From the cell containing the given text, extract its center point as [X, Y] coordinate. 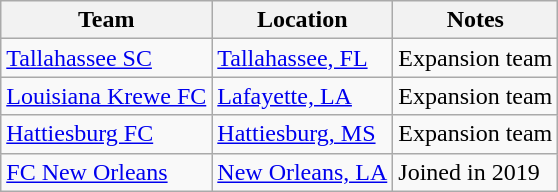
Tallahassee, FL [302, 58]
New Orleans, LA [302, 172]
Hattiesburg, MS [302, 134]
FC New Orleans [106, 172]
Louisiana Krewe FC [106, 96]
Notes [476, 20]
Location [302, 20]
Tallahassee SC [106, 58]
Hattiesburg FC [106, 134]
Joined in 2019 [476, 172]
Team [106, 20]
Lafayette, LA [302, 96]
